Output the (X, Y) coordinate of the center of the cell containing the given text.  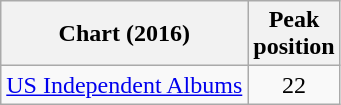
US Independent Albums (124, 85)
Peakposition (294, 34)
22 (294, 85)
Chart (2016) (124, 34)
